Provide the (x, y) coordinate of the cell's center where the given text is located.  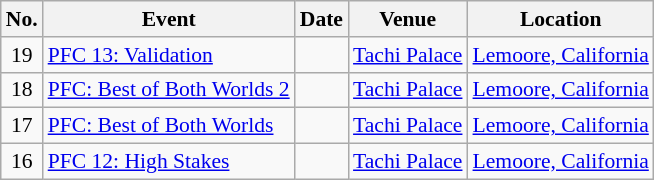
Date (322, 19)
PFC: Best of Both Worlds 2 (169, 90)
18 (22, 90)
19 (22, 55)
Venue (408, 19)
Event (169, 19)
PFC 13: Validation (169, 55)
No. (22, 19)
PFC 12: High Stakes (169, 162)
17 (22, 126)
16 (22, 162)
Location (561, 19)
PFC: Best of Both Worlds (169, 126)
